Identify which cell holds the provided text, then report its (X, Y) central coordinate. 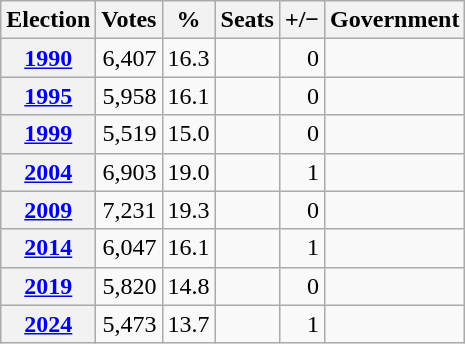
13.7 (188, 324)
19.3 (188, 210)
Government (395, 20)
15.0 (188, 134)
5,820 (129, 286)
1995 (48, 96)
14.8 (188, 286)
19.0 (188, 172)
5,958 (129, 96)
1999 (48, 134)
6,047 (129, 248)
2009 (48, 210)
+/− (302, 20)
% (188, 20)
5,519 (129, 134)
Election (48, 20)
2014 (48, 248)
2004 (48, 172)
Seats (247, 20)
2024 (48, 324)
16.3 (188, 58)
6,903 (129, 172)
1990 (48, 58)
2019 (48, 286)
6,407 (129, 58)
7,231 (129, 210)
5,473 (129, 324)
Votes (129, 20)
